Provide the [X, Y] coordinate of the cell's center where the given text is located.  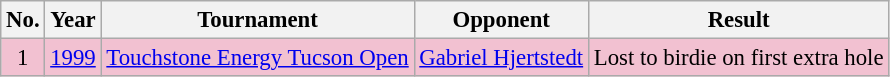
Result [738, 20]
1999 [73, 58]
Year [73, 20]
Lost to birdie on first extra hole [738, 58]
Touchstone Energy Tucson Open [258, 58]
No. [23, 20]
Opponent [501, 20]
1 [23, 58]
Tournament [258, 20]
Gabriel Hjertstedt [501, 58]
